Locate the cell with the specified text and output its (X, Y) center coordinate. 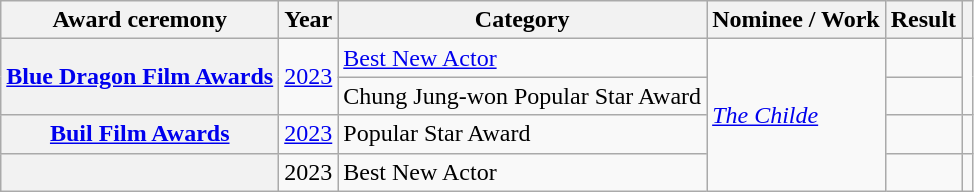
Buil Film Awards (140, 134)
The Childe (796, 115)
Result (923, 20)
Chung Jung-won Popular Star Award (522, 96)
Award ceremony (140, 20)
Nominee / Work (796, 20)
Year (308, 20)
Category (522, 20)
Blue Dragon Film Awards (140, 77)
Popular Star Award (522, 134)
